Find where the given text appears and provide that cell's center as (X, Y) coordinate. 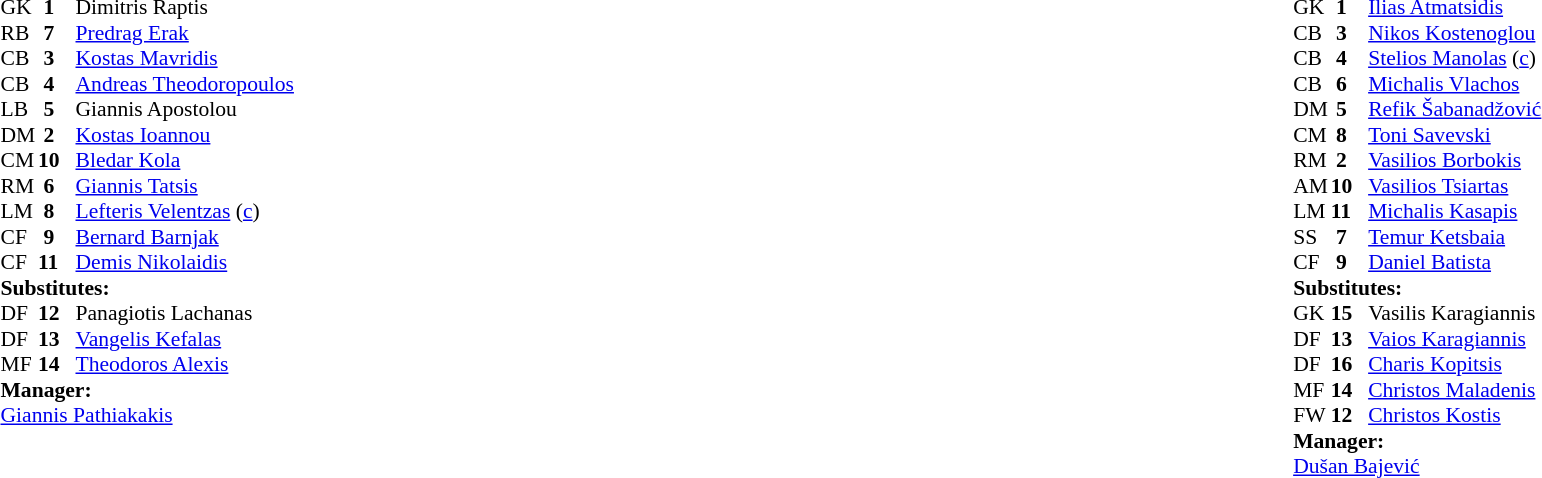
Christos Kostis (1454, 415)
Christos Maladenis (1454, 390)
Andreas Theodoropoulos (185, 84)
Giannis Pathiakakis (146, 415)
Bernard Barnjak (185, 237)
GK (1312, 313)
Predrag Erak (185, 33)
Nikos Kostenoglou (1454, 33)
Demis Nikolaidis (185, 263)
Vasilis Karagiannis (1454, 313)
FW (1312, 415)
Theodoros Alexis (185, 365)
Stelios Manolas (c) (1454, 59)
Temur Ketsbaia (1454, 237)
Vasilios Borbokis (1454, 161)
Giannis Tatsis (185, 186)
Kostas Mavridis (185, 59)
Vangelis Kefalas (185, 339)
Charis Kopitsis (1454, 365)
15 (1350, 313)
SS (1312, 237)
Kostas Ioannou (185, 135)
Giannis Apostolou (185, 109)
Michalis Vlachos (1454, 84)
AM (1312, 186)
Refik Šabanadžović (1454, 109)
RB (19, 33)
Michalis Kasapis (1454, 211)
Panagiotis Lachanas (185, 313)
Bledar Kola (185, 161)
Toni Savevski (1454, 135)
Daniel Batista (1454, 263)
Lefteris Velentzas (c) (185, 211)
LB (19, 109)
Vaios Karagiannis (1454, 339)
16 (1350, 365)
Vasilios Tsiartas (1454, 186)
